Locate the cell with the specified text and output its [x, y] center coordinate. 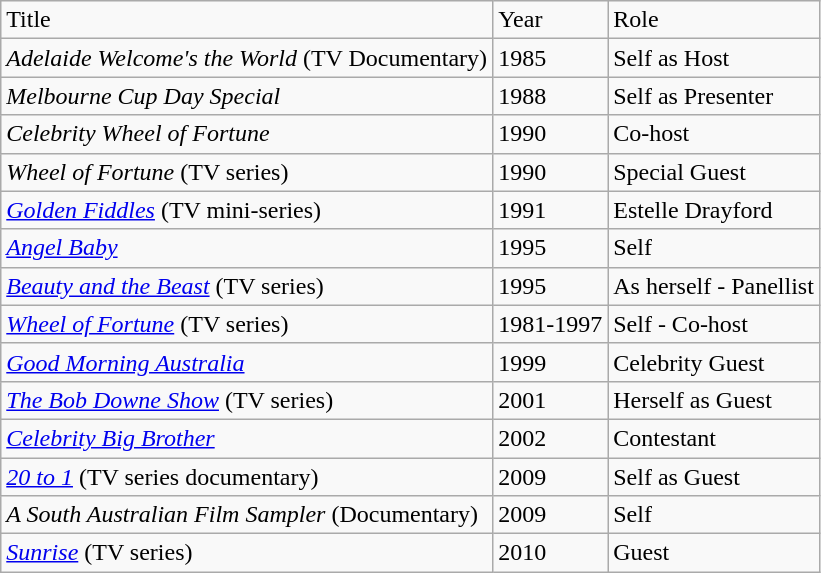
Angel Baby [247, 248]
Beauty and the Beast (TV series) [247, 286]
1988 [550, 96]
Self - Co-host [714, 324]
1999 [550, 362]
Guest [714, 553]
Adelaide Welcome's the World (TV Documentary) [247, 58]
Contestant [714, 438]
Self as Guest [714, 477]
As herself - Panellist [714, 286]
Celebrity Big Brother [247, 438]
The Bob Downe Show (TV series) [247, 400]
Year [550, 20]
Self as Presenter [714, 96]
Golden Fiddles (TV mini-series) [247, 210]
1985 [550, 58]
Title [247, 20]
Role [714, 20]
1991 [550, 210]
Herself as Guest [714, 400]
A South Australian Film Sampler (Documentary) [247, 515]
Co-host [714, 134]
Celebrity Wheel of Fortune [247, 134]
2010 [550, 553]
2001 [550, 400]
Celebrity Guest [714, 362]
Melbourne Cup Day Special [247, 96]
Self as Host [714, 58]
20 to 1 (TV series documentary) [247, 477]
Sunrise (TV series) [247, 553]
Special Guest [714, 172]
2002 [550, 438]
Estelle Drayford [714, 210]
1981-1997 [550, 324]
Good Morning Australia [247, 362]
